Pinpoint the cell where the given text exists, returning its [X, Y] midpoint coordinate. 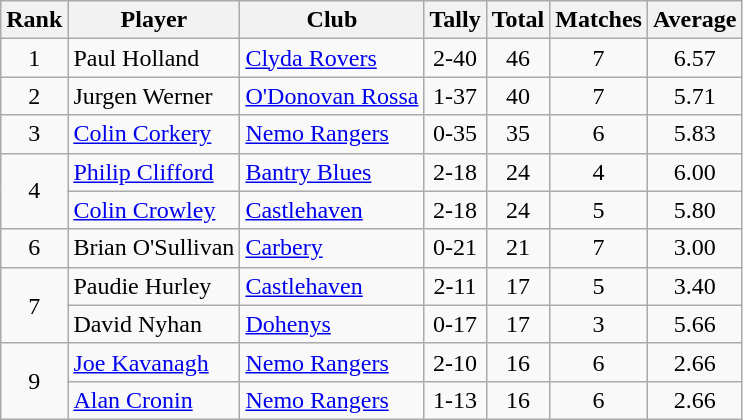
3.40 [694, 286]
Colin Crowley [154, 210]
2-11 [455, 286]
Matches [599, 20]
6.00 [694, 172]
Rank [34, 20]
46 [518, 58]
Paudie Hurley [154, 286]
Alan Cronin [154, 400]
O'Donovan Rossa [332, 96]
Philip Clifford [154, 172]
Jurgen Werner [154, 96]
2 [34, 96]
David Nyhan [154, 324]
2-40 [455, 58]
Player [154, 20]
Carbery [332, 248]
5.80 [694, 210]
6.57 [694, 58]
Bantry Blues [332, 172]
1 [34, 58]
Total [518, 20]
21 [518, 248]
Paul Holland [154, 58]
5.71 [694, 96]
Colin Corkery [154, 134]
5.66 [694, 324]
1-13 [455, 400]
3.00 [694, 248]
35 [518, 134]
0-21 [455, 248]
9 [34, 381]
Dohenys [332, 324]
Tally [455, 20]
0-17 [455, 324]
Brian O'Sullivan [154, 248]
Clyda Rovers [332, 58]
Average [694, 20]
5.83 [694, 134]
0-35 [455, 134]
1-37 [455, 96]
40 [518, 96]
2-10 [455, 362]
Joe Kavanagh [154, 362]
Club [332, 20]
